Capture the cell that displays the provided text and extract its [X, Y] central coordinate. 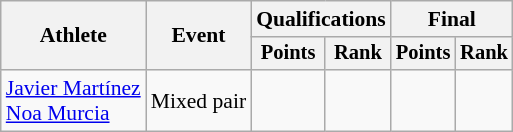
Qualifications [321, 19]
Javier MartínezNoa Murcia [74, 100]
Athlete [74, 36]
Final [452, 19]
Mixed pair [198, 100]
Event [198, 36]
